Determine the [X, Y] coordinate at the center of the cell enclosing the given text.  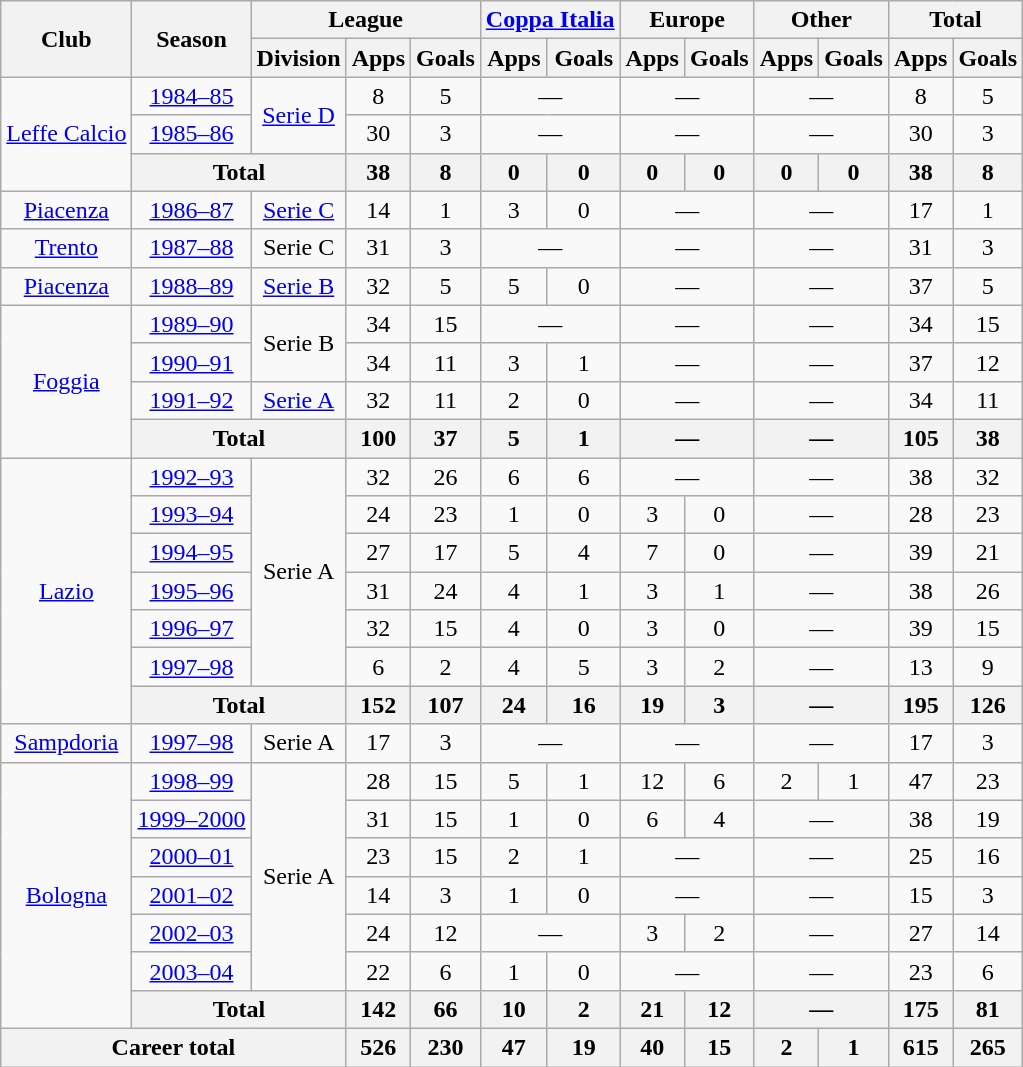
1991–92 [192, 400]
1994–95 [192, 553]
13 [920, 667]
9 [988, 667]
230 [446, 1047]
2000–01 [192, 857]
Europe [687, 20]
Club [66, 39]
25 [920, 857]
107 [446, 705]
526 [378, 1047]
7 [652, 553]
152 [378, 705]
Sampdoria [66, 743]
1993–94 [192, 515]
40 [652, 1047]
Season [192, 39]
81 [988, 1009]
2002–03 [192, 933]
Foggia [66, 381]
195 [920, 705]
2001–02 [192, 895]
2003–04 [192, 971]
1995–96 [192, 591]
1999–2000 [192, 819]
66 [446, 1009]
1996–97 [192, 629]
1992–93 [192, 477]
1989–90 [192, 324]
105 [920, 438]
22 [378, 971]
Division [298, 58]
Trento [66, 248]
1987–88 [192, 248]
1984–85 [192, 96]
142 [378, 1009]
1985–86 [192, 134]
10 [514, 1009]
League [366, 20]
1990–91 [192, 362]
126 [988, 705]
Leffe Calcio [66, 134]
Career total [174, 1047]
100 [378, 438]
Coppa Italia [550, 20]
Other [821, 20]
1988–89 [192, 286]
175 [920, 1009]
Lazio [66, 591]
1986–87 [192, 210]
Serie D [298, 115]
1998–99 [192, 781]
615 [920, 1047]
Bologna [66, 895]
265 [988, 1047]
